Identify which cell holds the provided text, then report its (X, Y) central coordinate. 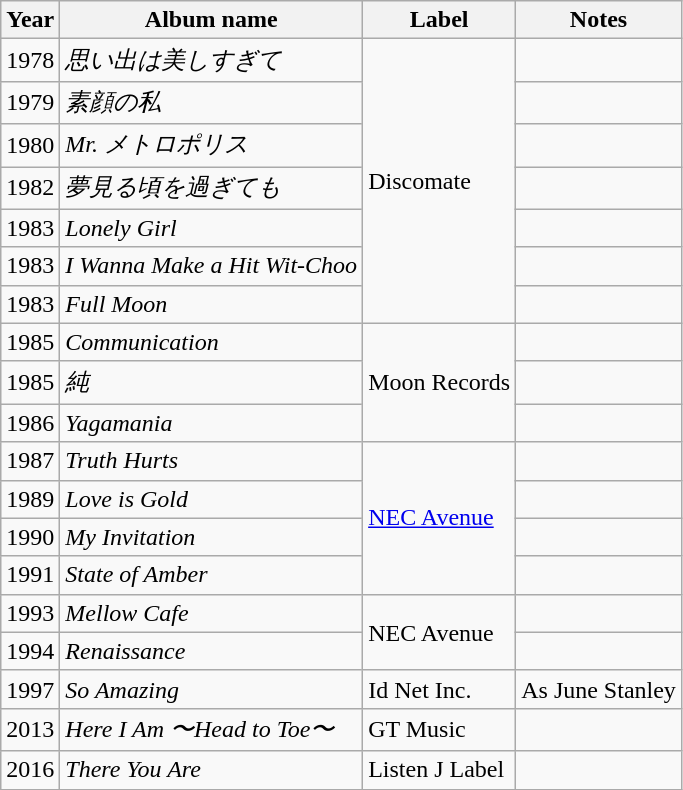
Lonely Girl (212, 228)
Label (440, 20)
素顔の私 (212, 102)
Love is Gold (212, 499)
State of Amber (212, 575)
As June Stanley (599, 689)
Id Net Inc. (440, 689)
Discomate (440, 181)
1994 (30, 651)
Truth Hurts (212, 461)
思い出は美しすぎて (212, 60)
My Invitation (212, 537)
Album name (212, 20)
Notes (599, 20)
Renaissance (212, 651)
1980 (30, 146)
1993 (30, 613)
1978 (30, 60)
1997 (30, 689)
Mr. メトロポリス (212, 146)
Listen J Label (440, 770)
Here I Am 〜Head to Toe〜 (212, 730)
Full Moon (212, 304)
1982 (30, 188)
1990 (30, 537)
GT Music (440, 730)
純 (212, 382)
There You Are (212, 770)
1989 (30, 499)
1979 (30, 102)
2013 (30, 730)
Year (30, 20)
1986 (30, 423)
1987 (30, 461)
I Wanna Make a Hit Wit-Choo (212, 266)
Mellow Cafe (212, 613)
So Amazing (212, 689)
1991 (30, 575)
夢見る頃を過ぎても (212, 188)
Communication (212, 342)
Moon Records (440, 382)
Yagamania (212, 423)
2016 (30, 770)
